Detect which cell encompasses the target text, then output its (x, y) center coordinate. 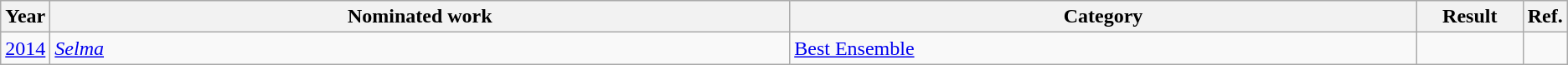
Ref. (1545, 17)
Year (25, 17)
Best Ensemble (1104, 48)
Selma (420, 48)
Nominated work (420, 17)
Result (1469, 17)
Category (1104, 17)
2014 (25, 48)
